Detect which cell encompasses the target text, then output its [x, y] center coordinate. 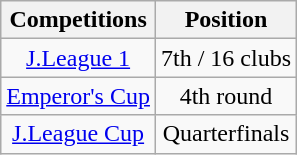
Competitions [78, 20]
J.League Cup [78, 134]
Position [226, 20]
J.League 1 [78, 58]
4th round [226, 96]
Emperor's Cup [78, 96]
7th / 16 clubs [226, 58]
Quarterfinals [226, 134]
